Identify which cell holds the provided text, then report its [X, Y] central coordinate. 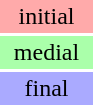
initial [46, 16]
medial [46, 52]
final [46, 88]
